Locate the cell with the specified text and output its (x, y) center coordinate. 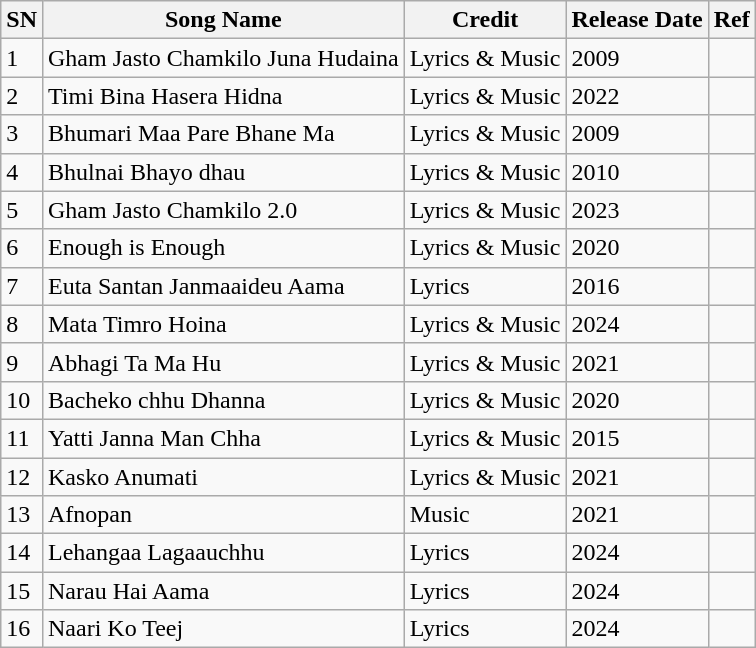
Narau Hai Aama (223, 591)
7 (22, 286)
Naari Ko Teej (223, 629)
3 (22, 134)
Release Date (637, 20)
10 (22, 400)
Gham Jasto Chamkilo 2.0 (223, 210)
11 (22, 438)
13 (22, 515)
Bhumari Maa Pare Bhane Ma (223, 134)
2023 (637, 210)
14 (22, 553)
2022 (637, 96)
15 (22, 591)
Ref (732, 20)
2010 (637, 172)
Song Name (223, 20)
12 (22, 477)
Afnopan (223, 515)
Lehangaa Lagaauchhu (223, 553)
4 (22, 172)
Mata Timro Hoina (223, 324)
Credit (485, 20)
Bhulnai Bhayo dhau (223, 172)
Bacheko chhu Dhanna (223, 400)
Kasko Anumati (223, 477)
Yatti Janna Man Chha (223, 438)
Enough is Enough (223, 248)
16 (22, 629)
6 (22, 248)
SN (22, 20)
8 (22, 324)
1 (22, 58)
Abhagi Ta Ma Hu (223, 362)
2015 (637, 438)
Euta Santan Janmaaideu Aama (223, 286)
2016 (637, 286)
2 (22, 96)
Gham Jasto Chamkilo Juna Hudaina (223, 58)
5 (22, 210)
Music (485, 515)
Timi Bina Hasera Hidna (223, 96)
9 (22, 362)
